Capture the cell that displays the provided text and extract its [x, y] central coordinate. 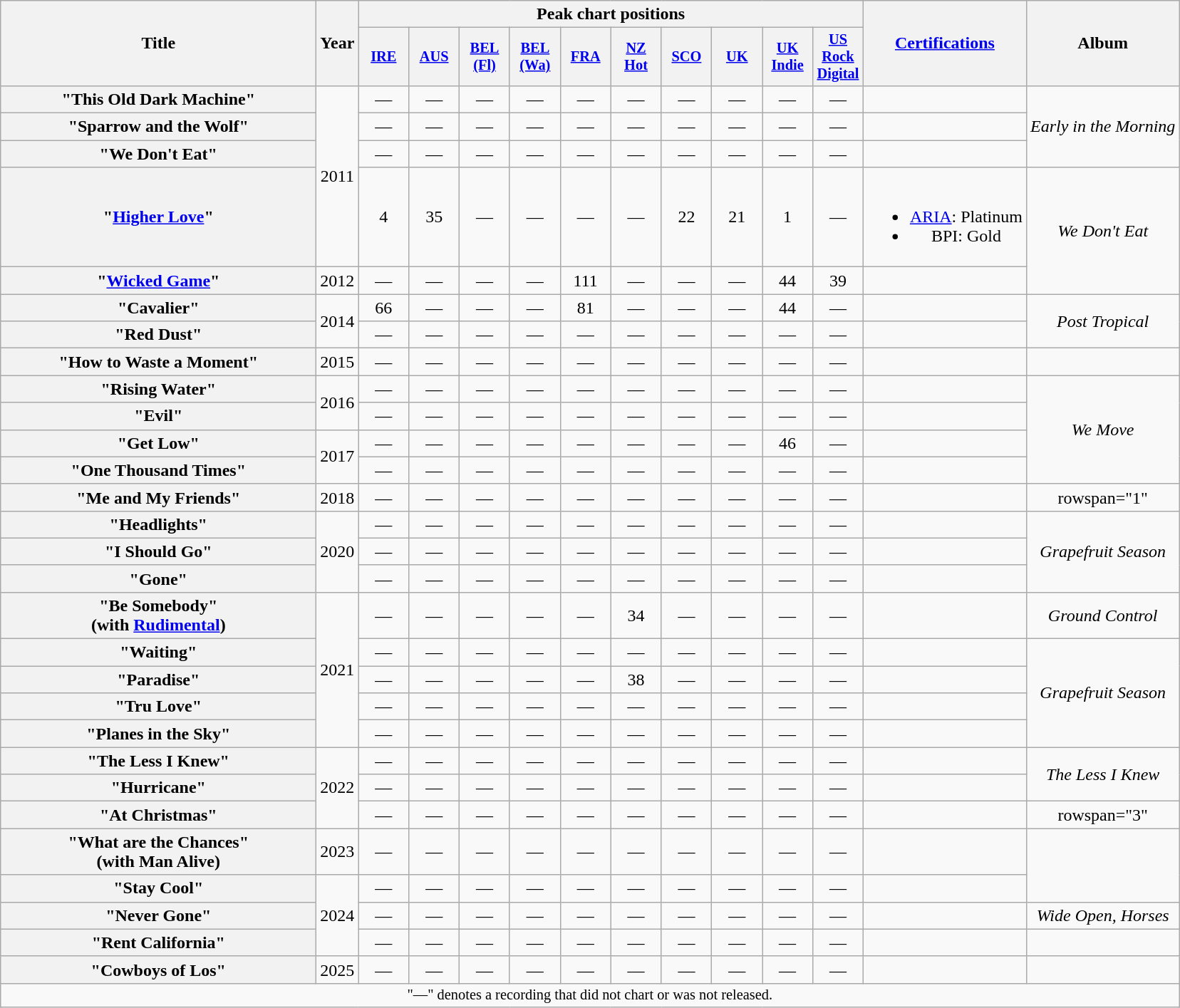
2012 [338, 281]
"Paradise" [158, 680]
2018 [338, 497]
USRockDigital [838, 57]
38 [636, 680]
BEL (Wa) [534, 57]
1 [788, 217]
34 [636, 615]
Year [338, 43]
"Hurricane" [158, 788]
IRE [383, 57]
"What are the Chances"(with Man Alive) [158, 852]
"Stay Cool" [158, 888]
ARIA: PlatinumBPI: Gold [945, 217]
Ground Control [1102, 615]
35 [435, 217]
2015 [338, 362]
2024 [338, 915]
NZHot [636, 57]
39 [838, 281]
FRA [586, 57]
2017 [338, 457]
"—" denotes a recording that did not chart or was not released. [590, 995]
"Tru Love" [158, 707]
We Don't Eat [1102, 231]
"Cowboys of Los" [158, 970]
"Headlights" [158, 524]
"Planes in the Sky" [158, 734]
111 [586, 281]
"Get Low" [158, 443]
rowspan="1" [1102, 497]
Early in the Morning [1102, 126]
"We Don't Eat" [158, 154]
SCO [687, 57]
"Wicked Game" [158, 281]
2023 [338, 852]
66 [383, 308]
2025 [338, 970]
Post Tropical [1102, 321]
Album [1102, 43]
2016 [338, 402]
rowspan="3" [1102, 815]
"Rising Water" [158, 389]
"I Should Go" [158, 551]
Certifications [945, 43]
"Cavalier" [158, 308]
21 [737, 217]
46 [788, 443]
Peak chart positions [611, 14]
"Evil" [158, 416]
2021 [338, 670]
"At Christmas" [158, 815]
22 [687, 217]
81 [586, 308]
"The Less I Knew" [158, 761]
4 [383, 217]
The Less I Knew [1102, 774]
"Waiting" [158, 653]
"Higher Love" [158, 217]
"One Thousand Times" [158, 470]
"Red Dust" [158, 335]
"Be Somebody"(with Rudimental) [158, 615]
AUS [435, 57]
"Gone" [158, 578]
"Sparrow and the Wolf" [158, 127]
Wide Open, Horses [1102, 915]
2011 [338, 176]
"Never Gone" [158, 915]
2020 [338, 551]
"Me and My Friends" [158, 497]
We Move [1102, 430]
2022 [338, 788]
UKIndie [788, 57]
2014 [338, 321]
UK [737, 57]
Title [158, 43]
"This Old Dark Machine" [158, 99]
"How to Waste a Moment" [158, 362]
"Rent California" [158, 942]
BEL (Fl) [485, 57]
